Capture the cell that displays the provided text and extract its [X, Y] central coordinate. 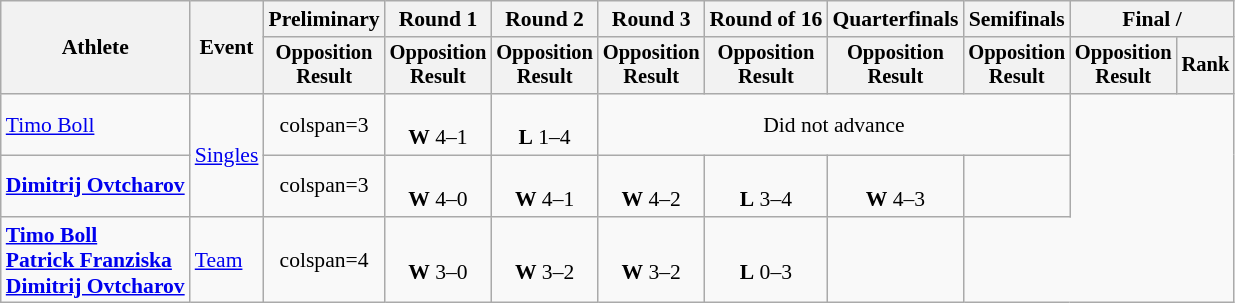
Did not advance [834, 124]
Singles [227, 155]
Round 1 [438, 19]
Final / [1152, 19]
Round 2 [544, 19]
Round of 16 [766, 19]
Quarterfinals [895, 19]
Athlete [96, 48]
W 4–3 [895, 186]
Preliminary [324, 19]
W 4–2 [652, 186]
W 4–0 [438, 186]
Rank [1206, 66]
Semifinals [1016, 19]
Dimitrij Ovtcharov [96, 186]
Round 3 [652, 19]
Event [227, 48]
L 1–4 [544, 124]
L 3–4 [766, 186]
Timo Boll [96, 124]
